Return the [x, y] coordinate for the center point of the cell that contains the specified text.  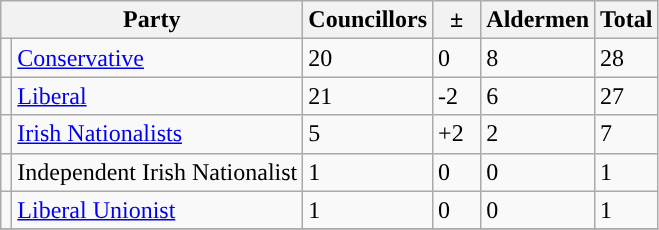
8 [538, 58]
Liberal [158, 96]
28 [627, 58]
Party [152, 20]
Councillors [368, 20]
7 [627, 134]
6 [538, 96]
Liberal Unionist [158, 210]
± [457, 20]
+2 [457, 134]
Independent Irish Nationalist [158, 172]
27 [627, 96]
5 [368, 134]
20 [368, 58]
Total [627, 20]
Aldermen [538, 20]
Conservative [158, 58]
Irish Nationalists [158, 134]
2 [538, 134]
21 [368, 96]
-2 [457, 96]
